Identify which cell holds the provided text, then report its (X, Y) central coordinate. 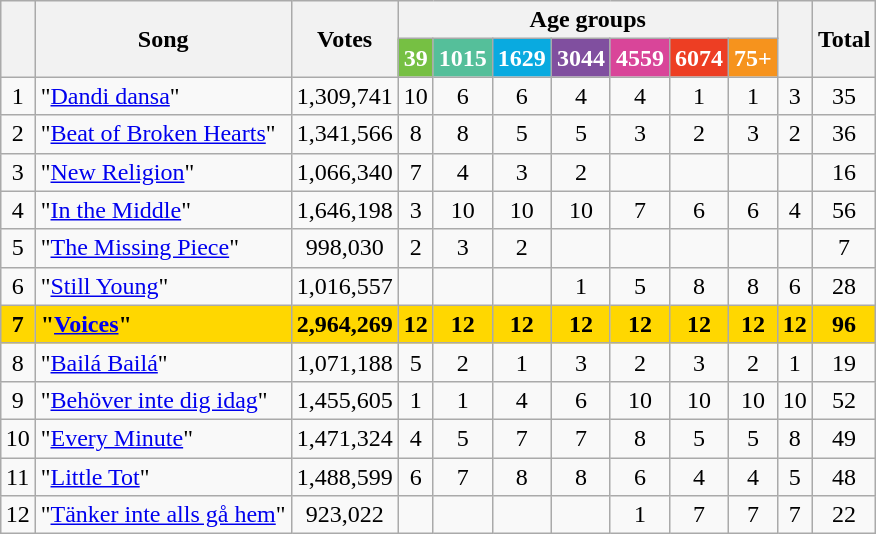
35 (844, 96)
"Beat of Broken Hearts" (163, 134)
Votes (344, 39)
998,030 (344, 248)
1,646,198 (344, 210)
"Little Tot" (163, 477)
1015 (462, 58)
"Dandi dansa" (163, 96)
19 (844, 362)
1,455,605 (344, 400)
11 (18, 477)
1,016,557 (344, 286)
16 (844, 172)
"Bailá Bailá" (163, 362)
"In the Middle" (163, 210)
"Every Minute" (163, 438)
"Behöver inte dig idag" (163, 400)
28 (844, 286)
Song (163, 39)
22 (844, 515)
56 (844, 210)
1,488,599 (344, 477)
1,071,188 (344, 362)
96 (844, 324)
"Still Young" (163, 286)
1,066,340 (344, 172)
923,022 (344, 515)
1,471,324 (344, 438)
48 (844, 477)
49 (844, 438)
"The Missing Piece" (163, 248)
36 (844, 134)
52 (844, 400)
1,309,741 (344, 96)
75+ (754, 58)
Total (844, 39)
"Tänker inte alls gå hem" (163, 515)
1,341,566 (344, 134)
3044 (580, 58)
"New Religion" (163, 172)
2,964,269 (344, 324)
1629 (522, 58)
Age groups (588, 20)
"Voices" (163, 324)
6074 (698, 58)
4559 (640, 58)
39 (416, 58)
9 (18, 400)
